Return [X, Y] of the center of cell containing provided text 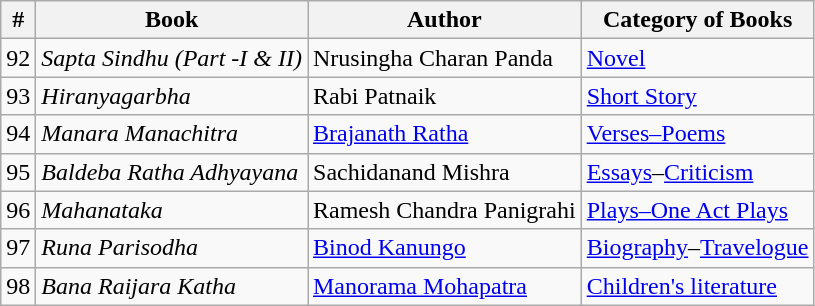
95 [18, 172]
Hiranyagarbha [172, 96]
Manorama Mohapatra [445, 286]
Plays–One Act Plays [698, 210]
92 [18, 58]
Sapta Sindhu (Part -I & II) [172, 58]
Ramesh Chandra Panigrahi [445, 210]
Biography–Travelogue [698, 248]
Essays–Criticism [698, 172]
Nrusingha Charan Panda [445, 58]
Bana Raijara Katha [172, 286]
Brajanath Ratha [445, 134]
Manara Manachitra [172, 134]
Binod Kanungo [445, 248]
Sachidanand Mishra [445, 172]
94 [18, 134]
# [18, 20]
98 [18, 286]
97 [18, 248]
Category of Books [698, 20]
Mahanataka [172, 210]
Short Story [698, 96]
Rabi Patnaik [445, 96]
Novel [698, 58]
Runa Parisodha [172, 248]
Children's literature [698, 286]
Book [172, 20]
Author [445, 20]
96 [18, 210]
Verses–Poems [698, 134]
Baldeba Ratha Adhyayana [172, 172]
93 [18, 96]
